Find where the given text appears and provide that cell's center as [x, y] coordinate. 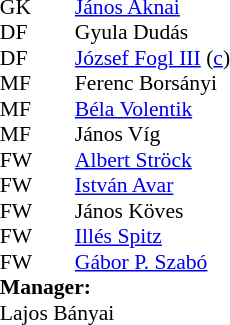
Manager: [115, 287]
Ferenc Borsányi [152, 83]
József Fogl III (c) [152, 58]
Gábor P. Szabó [152, 262]
Illés Spitz [152, 237]
Béla Volentik [152, 109]
János Víg [152, 135]
István Avar [152, 185]
János Köves [152, 211]
Gyula Dudás [152, 33]
Albert Ströck [152, 160]
